From the cell containing the given text, extract its center point as [x, y] coordinate. 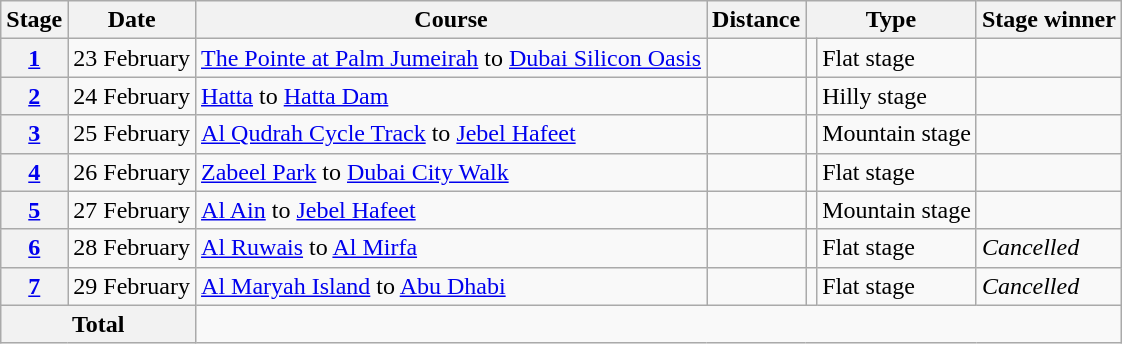
29 February [132, 286]
Date [132, 20]
Al Maryah Island to Abu Dhabi [452, 286]
Course [452, 20]
Stage winner [1048, 20]
28 February [132, 248]
Distance [756, 20]
The Pointe at Palm Jumeirah to Dubai Silicon Oasis [452, 58]
Stage [34, 20]
24 February [132, 96]
3 [34, 134]
23 February [132, 58]
25 February [132, 134]
Hilly stage [897, 96]
7 [34, 286]
Al Ruwais to Al Mirfa [452, 248]
Zabeel Park to Dubai City Walk [452, 172]
Total [98, 324]
2 [34, 96]
Hatta to Hatta Dam [452, 96]
Al Qudrah Cycle Track to Jebel Hafeet [452, 134]
5 [34, 210]
27 February [132, 210]
Al Ain to Jebel Hafeet [452, 210]
4 [34, 172]
Type [892, 20]
26 February [132, 172]
6 [34, 248]
1 [34, 58]
